Locate the cell with the specified text and output its [x, y] center coordinate. 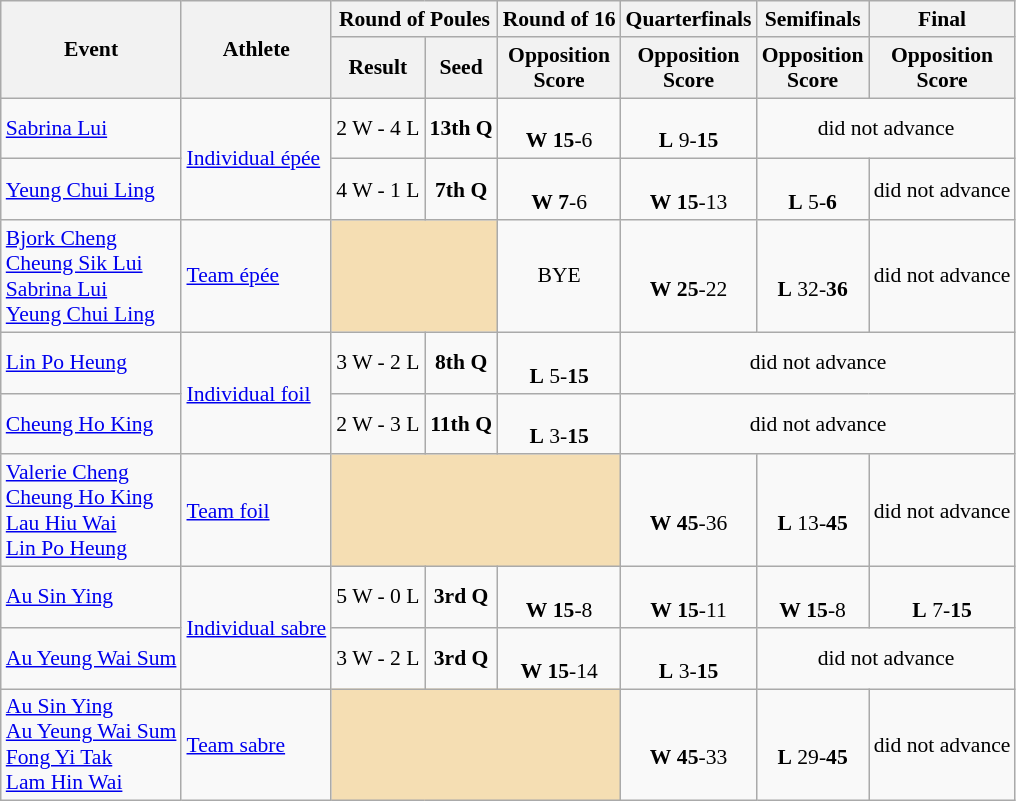
Individual sabre [256, 628]
W 15-11 [689, 598]
7th Q [462, 190]
W 7-6 [560, 190]
13th Q [462, 128]
Round of Poules [414, 19]
Team épée [256, 276]
4 W - 1 L [378, 190]
2 W - 3 L [378, 424]
L 29-45 [813, 745]
W 45-36 [689, 511]
W 25-22 [689, 276]
Final [942, 19]
Au Yeung Wai Sum [92, 658]
Yeung Chui Ling [92, 190]
Round of 16 [560, 19]
Au Sin YingAu Yeung Wai SumFong Yi TakLam Hin Wai [92, 745]
Sabrina Lui [92, 128]
Lin Po Heung [92, 362]
W 15-6 [560, 128]
5 W - 0 L [378, 598]
Cheung Ho King [92, 424]
Semifinals [813, 19]
L 5-6 [813, 190]
L 32-36 [813, 276]
L 9-15 [689, 128]
Au Sin Ying [92, 598]
Valerie ChengCheung Ho KingLau Hiu WaiLin Po Heung [92, 511]
L 5-15 [560, 362]
11th Q [462, 424]
Athlete [256, 50]
Individual épée [256, 159]
Quarterfinals [689, 19]
W 15-13 [689, 190]
Result [378, 68]
BYE [560, 276]
W 15-14 [560, 658]
Event [92, 50]
8th Q [462, 362]
W 45-33 [689, 745]
2 W - 4 L [378, 128]
Team sabre [256, 745]
Team foil [256, 511]
Bjork ChengCheung Sik LuiSabrina LuiYeung Chui Ling [92, 276]
Individual foil [256, 393]
Seed [462, 68]
L 13-45 [813, 511]
L 7-15 [942, 598]
